Output the (X, Y) coordinate of the center of the cell containing the given text.  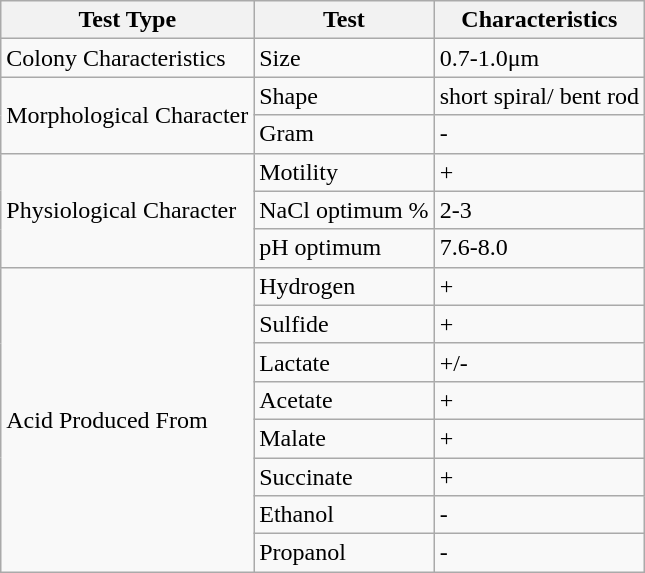
Size (344, 58)
Morphological Character (128, 115)
Acetate (344, 400)
Motility (344, 172)
Acid Produced From (128, 419)
Shape (344, 96)
Hydrogen (344, 286)
Characteristics (539, 20)
Test Type (128, 20)
Succinate (344, 477)
Propanol (344, 553)
7.6-8.0 (539, 248)
Malate (344, 438)
Gram (344, 134)
0.7-1.0μm (539, 58)
2-3 (539, 210)
+/- (539, 362)
Sulfide (344, 324)
Lactate (344, 362)
pH optimum (344, 248)
NaCl optimum % (344, 210)
Ethanol (344, 515)
Test (344, 20)
Colony Characteristics (128, 58)
Physiological Character (128, 210)
short spiral/ bent rod (539, 96)
